From the cell containing the given text, extract its center point as (x, y) coordinate. 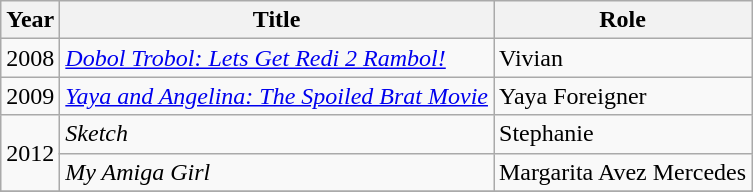
Stephanie (623, 134)
Vivian (623, 58)
Margarita Avez Mercedes (623, 172)
Title (277, 20)
Sketch (277, 134)
Dobol Trobol: Lets Get Redi 2 Rambol! (277, 58)
Role (623, 20)
2012 (30, 153)
Yaya Foreigner (623, 96)
2009 (30, 96)
2008 (30, 58)
My Amiga Girl (277, 172)
Yaya and Angelina: The Spoiled Brat Movie (277, 96)
Year (30, 20)
